Identify which cell holds the provided text, then report its [x, y] central coordinate. 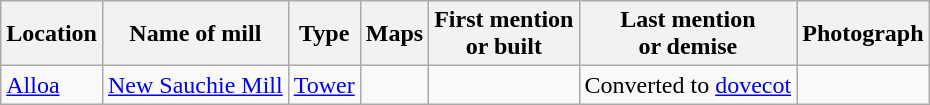
New Sauchie Mill [195, 85]
Last mention or demise [688, 34]
Name of mill [195, 34]
Location [52, 34]
Tower [324, 85]
Maps [394, 34]
Photograph [863, 34]
First mentionor built [504, 34]
Converted to dovecot [688, 85]
Type [324, 34]
Alloa [52, 85]
